Locate the cell with the specified text and output its [x, y] center coordinate. 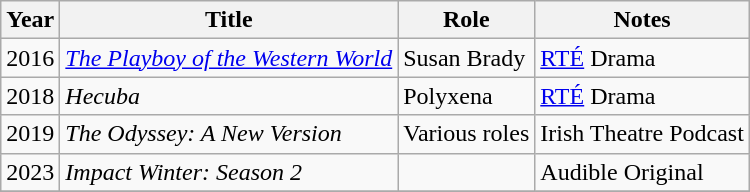
Irish Theatre Podcast [642, 134]
Impact Winter: Season 2 [229, 172]
Year [30, 20]
2023 [30, 172]
2018 [30, 96]
Notes [642, 20]
The Playboy of the Western World [229, 58]
Hecuba [229, 96]
Audible Original [642, 172]
Title [229, 20]
2016 [30, 58]
Polyxena [466, 96]
The Odyssey: A New Version [229, 134]
Various roles [466, 134]
2019 [30, 134]
Role [466, 20]
Susan Brady [466, 58]
